Determine the (X, Y) coordinate at the center of the cell enclosing the given text.  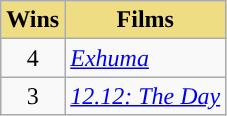
Films (146, 20)
12.12: The Day (146, 96)
Wins (33, 20)
3 (33, 96)
Exhuma (146, 58)
4 (33, 58)
